Pinpoint the cell where the given text exists, returning its (x, y) midpoint coordinate. 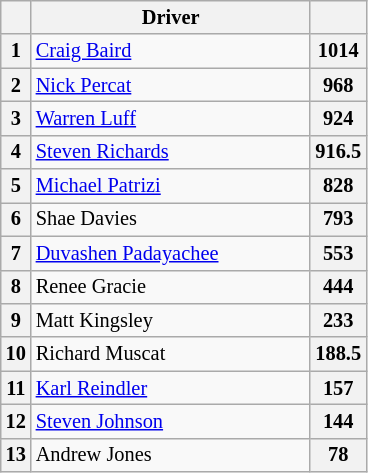
Steven Johnson (171, 421)
157 (338, 388)
Driver (171, 17)
4 (16, 152)
Michael Patrizi (171, 186)
Shae Davies (171, 219)
78 (338, 455)
793 (338, 219)
12 (16, 421)
Duvashen Padayachee (171, 253)
11 (16, 388)
188.5 (338, 354)
233 (338, 320)
Renee Gracie (171, 287)
1 (16, 51)
Matt Kingsley (171, 320)
1014 (338, 51)
Craig Baird (171, 51)
10 (16, 354)
Nick Percat (171, 85)
9 (16, 320)
3 (16, 118)
2 (16, 85)
13 (16, 455)
7 (16, 253)
Richard Muscat (171, 354)
Andrew Jones (171, 455)
828 (338, 186)
8 (16, 287)
924 (338, 118)
144 (338, 421)
5 (16, 186)
Warren Luff (171, 118)
Karl Reindler (171, 388)
553 (338, 253)
916.5 (338, 152)
968 (338, 85)
444 (338, 287)
6 (16, 219)
Steven Richards (171, 152)
